Detect which cell encompasses the target text, then output its [x, y] center coordinate. 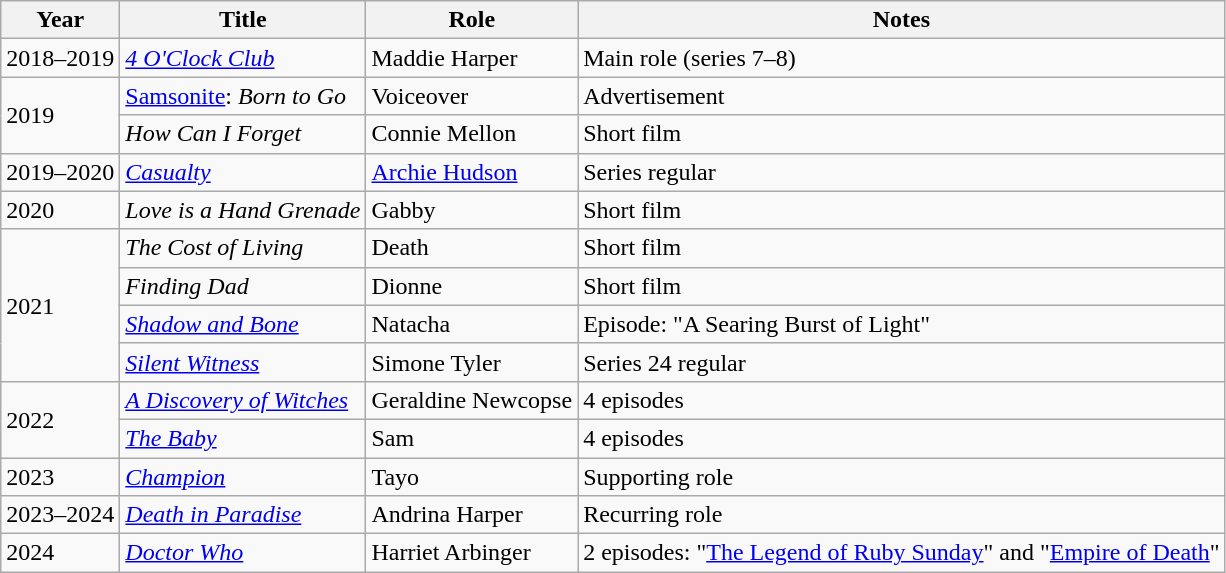
Recurring role [902, 515]
Tayo [472, 477]
Death in Paradise [243, 515]
Andrina Harper [472, 515]
Archie Hudson [472, 172]
2021 [60, 305]
2 episodes: "The Legend of Ruby Sunday" and "Empire of Death" [902, 553]
Simone Tyler [472, 362]
Connie Mellon [472, 134]
2024 [60, 553]
Notes [902, 20]
Geraldine Newcopse [472, 400]
Gabby [472, 210]
Samsonite: Born to Go [243, 96]
Death [472, 248]
Voiceover [472, 96]
Advertisement [902, 96]
Shadow and Bone [243, 324]
Series regular [902, 172]
Role [472, 20]
2020 [60, 210]
Maddie Harper [472, 58]
Harriet Arbinger [472, 553]
Dionne [472, 286]
4 O'Clock Club [243, 58]
2023 [60, 477]
The Baby [243, 438]
2023–2024 [60, 515]
2019–2020 [60, 172]
Champion [243, 477]
A Discovery of Witches [243, 400]
Casualty [243, 172]
Sam [472, 438]
Episode: "A Searing Burst of Light" [902, 324]
Love is a Hand Grenade [243, 210]
Title [243, 20]
Doctor Who [243, 553]
The Cost of Living [243, 248]
2019 [60, 115]
Supporting role [902, 477]
How Can I Forget [243, 134]
Series 24 regular [902, 362]
Natacha [472, 324]
2018–2019 [60, 58]
Main role (series 7–8) [902, 58]
Year [60, 20]
Finding Dad [243, 286]
2022 [60, 419]
Silent Witness [243, 362]
